Search for the cell housing the specified text and yield its [X, Y] center coordinate. 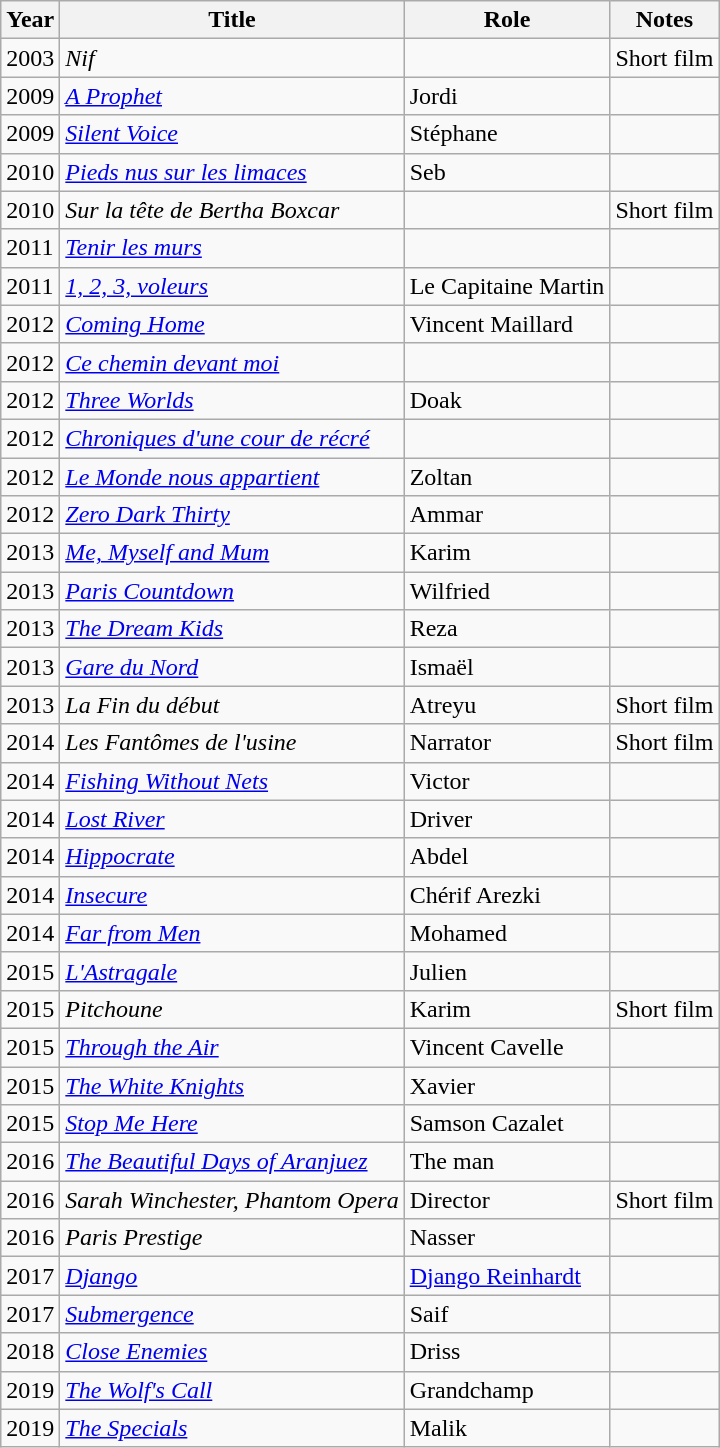
Title [232, 20]
Role [507, 20]
Sarah Winchester, Phantom Opera [232, 1200]
Jordi [507, 96]
Far from Men [232, 933]
Chroniques d'une cour de récré [232, 438]
Sur la tête de Bertha Boxcar [232, 210]
Le Capitaine Martin [507, 286]
Notes [664, 20]
Mohamed [507, 933]
Fishing Without Nets [232, 781]
Me, Myself and Mum [232, 553]
Ismaël [507, 667]
The Wolf's Call [232, 1390]
The man [507, 1162]
A Prophet [232, 96]
Saif [507, 1314]
Xavier [507, 1085]
Paris Countdown [232, 591]
Vincent Maillard [507, 324]
Paris Prestige [232, 1238]
Seb [507, 172]
Django Reinhardt [507, 1276]
Le Monde nous appartient [232, 477]
Samson Cazalet [507, 1124]
Stéphane [507, 134]
The Specials [232, 1428]
Insecure [232, 895]
Grandchamp [507, 1390]
Chérif Arezki [507, 895]
2018 [30, 1352]
L'Astragale [232, 971]
Victor [507, 781]
2003 [30, 58]
The Beautiful Days of Aranjuez [232, 1162]
Django [232, 1276]
Nif [232, 58]
Vincent Cavelle [507, 1047]
Hippocrate [232, 857]
Driss [507, 1352]
Silent Voice [232, 134]
La Fin du début [232, 705]
Lost River [232, 819]
Through the Air [232, 1047]
Wilfried [507, 591]
The White Knights [232, 1085]
Atreyu [507, 705]
Doak [507, 400]
Reza [507, 629]
Zoltan [507, 477]
Julien [507, 971]
Abdel [507, 857]
1, 2, 3, voleurs [232, 286]
Nasser [507, 1238]
Ammar [507, 515]
Pieds nus sur les limaces [232, 172]
Driver [507, 819]
Tenir les murs [232, 248]
Coming Home [232, 324]
Year [30, 20]
Director [507, 1200]
Close Enemies [232, 1352]
Stop Me Here [232, 1124]
Malik [507, 1428]
Zero Dark Thirty [232, 515]
Gare du Nord [232, 667]
Ce chemin devant moi [232, 362]
Pitchoune [232, 1009]
The Dream Kids [232, 629]
Les Fantômes de l'usine [232, 743]
Narrator [507, 743]
Three Worlds [232, 400]
Submergence [232, 1314]
